Determine the (X, Y) coordinate at the center of the cell enclosing the given text.  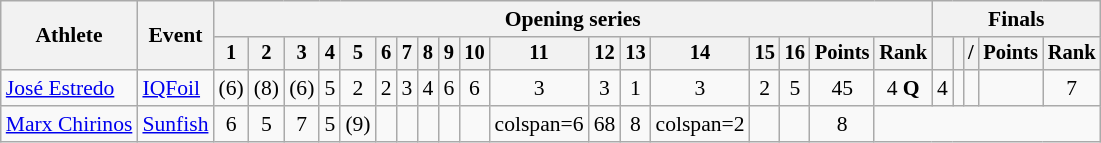
/ (970, 54)
Marx Chirinos (70, 124)
9 (448, 54)
Finals (1016, 19)
Opening series (572, 19)
45 (842, 88)
4 Q (903, 88)
10 (474, 54)
colspan=6 (540, 124)
José Estredo (70, 88)
12 (605, 54)
Event (175, 36)
13 (635, 54)
68 (605, 124)
colspan=2 (700, 124)
15 (765, 54)
16 (795, 54)
Sunfish (175, 124)
(8) (266, 88)
11 (540, 54)
(9) (358, 124)
IQFoil (175, 88)
14 (700, 54)
Athlete (70, 36)
